Return (x, y) of the center of cell containing provided text 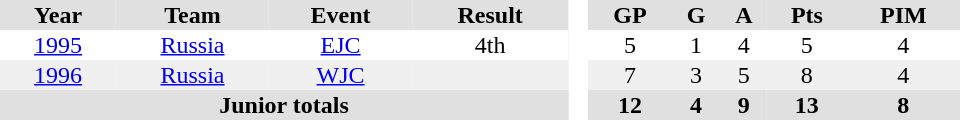
1 (696, 45)
Result (490, 15)
Team (192, 15)
1996 (58, 75)
Year (58, 15)
1995 (58, 45)
12 (630, 105)
GP (630, 15)
7 (630, 75)
WJC (341, 75)
4th (490, 45)
13 (807, 105)
Junior totals (284, 105)
G (696, 15)
Pts (807, 15)
A (744, 15)
9 (744, 105)
3 (696, 75)
Event (341, 15)
PIM (904, 15)
EJC (341, 45)
